Search for the cell housing the specified text and yield its [x, y] center coordinate. 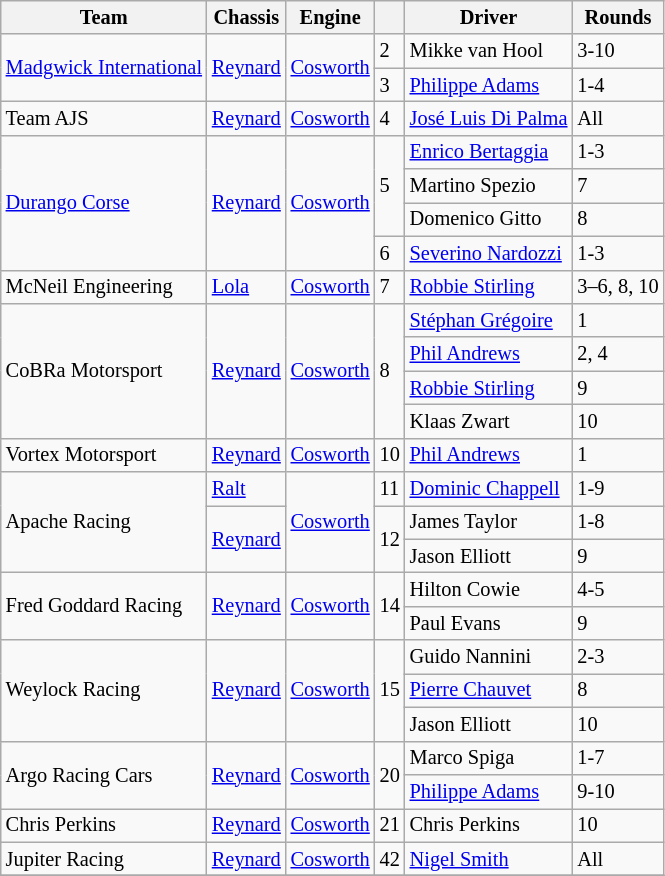
Argo Racing Cars [104, 774]
3-10 [618, 51]
14 [390, 606]
Mikke van Hool [489, 51]
20 [390, 774]
9-10 [618, 791]
6 [390, 253]
Madgwick International [104, 68]
Guido Nannini [489, 657]
James Taylor [489, 522]
5 [390, 186]
Lola [246, 287]
4-5 [618, 589]
21 [390, 825]
CoBRa Motorsport [104, 370]
Engine [330, 17]
Hilton Cowie [489, 589]
Chassis [246, 17]
1-4 [618, 85]
Durango Corse [104, 202]
Pierre Chauvet [489, 690]
1-7 [618, 758]
Driver [489, 17]
Dominic Chappell [489, 489]
Ralt [246, 489]
Domenico Gitto [489, 219]
Severino Nardozzi [489, 253]
McNeil Engineering [104, 287]
Jupiter Racing [104, 859]
4 [390, 118]
42 [390, 859]
Team AJS [104, 118]
Team [104, 17]
Weylock Racing [104, 690]
15 [390, 690]
2, 4 [618, 354]
Rounds [618, 17]
11 [390, 489]
Enrico Bertaggia [489, 152]
Martino Spezio [489, 186]
Apache Racing [104, 522]
Nigel Smith [489, 859]
Vortex Motorsport [104, 455]
Paul Evans [489, 623]
2 [390, 51]
2-3 [618, 657]
José Luis Di Palma [489, 118]
12 [390, 538]
Fred Goddard Racing [104, 606]
3 [390, 85]
1-8 [618, 522]
Klaas Zwart [489, 421]
Marco Spiga [489, 758]
Stéphan Grégoire [489, 320]
1-9 [618, 489]
3–6, 8, 10 [618, 287]
